Locate the cell with the specified text and output its (x, y) center coordinate. 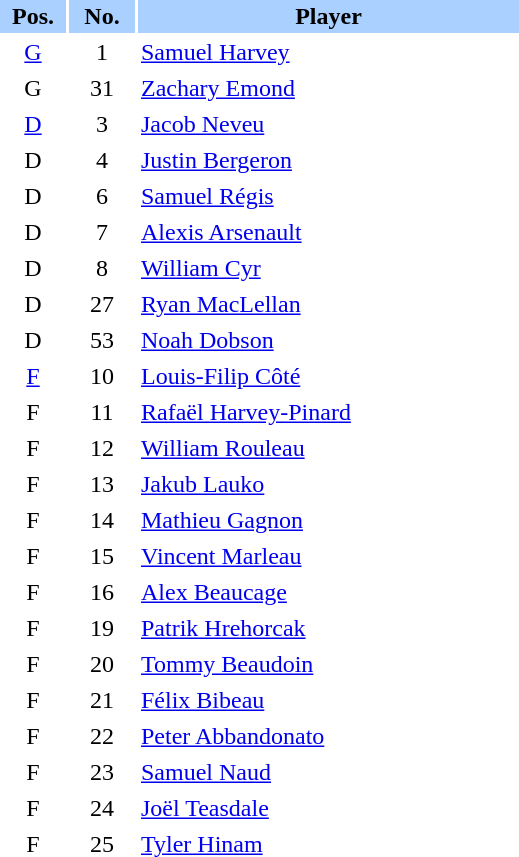
7 (102, 232)
Ryan MacLellan (328, 304)
Alexis Arsenault (328, 232)
31 (102, 88)
Tommy Beaudoin (328, 664)
No. (102, 16)
22 (102, 736)
Samuel Régis (328, 196)
27 (102, 304)
14 (102, 520)
Samuel Naud (328, 772)
1 (102, 52)
21 (102, 700)
Rafaël Harvey-Pinard (328, 412)
4 (102, 160)
Jacob Neveu (328, 124)
16 (102, 592)
23 (102, 772)
Vincent Marleau (328, 556)
13 (102, 484)
William Rouleau (328, 448)
8 (102, 268)
15 (102, 556)
Louis-Filip Côté (328, 376)
Noah Dobson (328, 340)
Pos. (33, 16)
Alex Beaucage (328, 592)
Justin Bergeron (328, 160)
Peter Abbandonato (328, 736)
Jakub Lauko (328, 484)
3 (102, 124)
William Cyr (328, 268)
10 (102, 376)
Mathieu Gagnon (328, 520)
19 (102, 628)
Zachary Emond (328, 88)
Samuel Harvey (328, 52)
11 (102, 412)
24 (102, 808)
6 (102, 196)
53 (102, 340)
Player (328, 16)
Joël Teasdale (328, 808)
20 (102, 664)
Félix Bibeau (328, 700)
12 (102, 448)
Patrik Hrehorcak (328, 628)
